Identify which cell holds the provided text, then report its (X, Y) central coordinate. 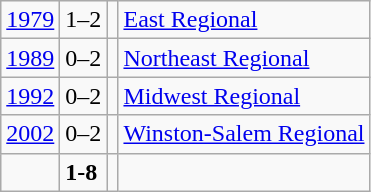
Winston-Salem Regional (244, 134)
Midwest Regional (244, 96)
1-8 (84, 172)
1989 (30, 58)
2002 (30, 134)
1–2 (84, 20)
Northeast Regional (244, 58)
1992 (30, 96)
1979 (30, 20)
East Regional (244, 20)
